Locate the cell with the specified text and output its [x, y] center coordinate. 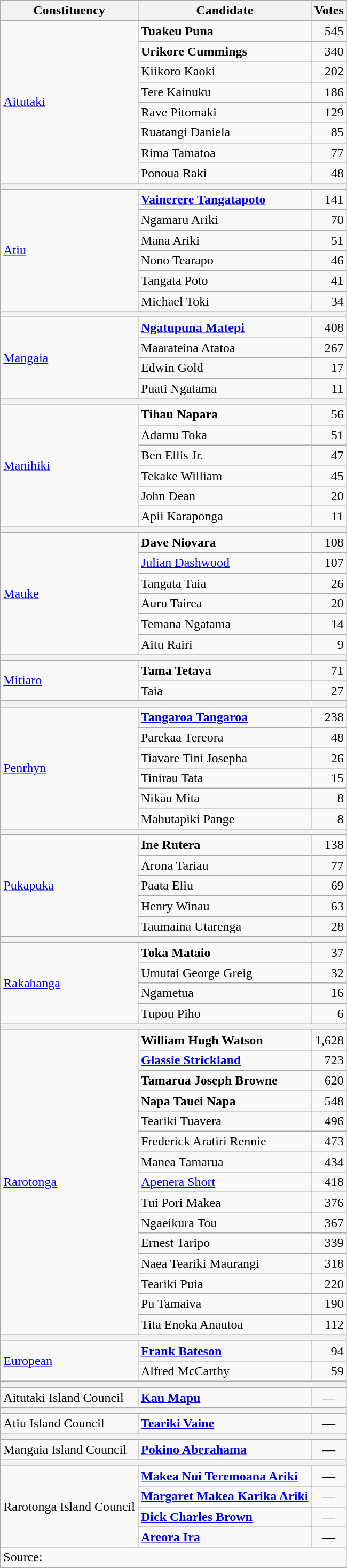
Mauke [69, 594]
545 [329, 31]
Dick Charles Brown [224, 1517]
Alfred McCarthy [224, 1371]
367 [329, 1223]
Source: [173, 1557]
Tupou Piho [224, 1013]
Pukapuka [69, 886]
Napa Tauei Napa [224, 1101]
190 [329, 1304]
69 [329, 886]
Mangaia Island Council [69, 1450]
94 [329, 1351]
723 [329, 1060]
Frank Bateson [224, 1351]
Ruatangi Daniela [224, 132]
15 [329, 778]
Taia [224, 691]
Aitu Rairi [224, 644]
Rave Pitomaki [224, 112]
Ine Rutera [224, 845]
Tere Kainuku [224, 92]
Candidate [224, 11]
Apenera Short [224, 1182]
1,628 [329, 1040]
32 [329, 973]
Temana Ngatama [224, 624]
107 [329, 563]
34 [329, 301]
59 [329, 1371]
William Hugh Watson [224, 1040]
Mangaia [69, 358]
339 [329, 1243]
Rima Tamatoa [224, 153]
41 [329, 281]
Dave Niovara [224, 543]
Tangata Poto [224, 281]
Vainerere Tangatapoto [224, 199]
Tiavare Tini Josepha [224, 758]
Arona Tariau [224, 865]
Apii Karaponga [224, 516]
Paata Eliu [224, 886]
Parekaa Tereora [224, 737]
Toka Mataio [224, 953]
Ngaeikura Tou [224, 1223]
548 [329, 1101]
Rarotonga Island Council [69, 1507]
Tuakeu Puna [224, 31]
14 [329, 624]
45 [329, 475]
Edwin Gold [224, 368]
Umutai George Greig [224, 973]
138 [329, 845]
318 [329, 1263]
Votes [329, 11]
85 [329, 132]
112 [329, 1324]
Kiikoro Kaoki [224, 72]
Tui Pori Makea [224, 1203]
Ponoua Raki [224, 173]
Rarotonga [69, 1182]
202 [329, 72]
434 [329, 1162]
Pokino Aberahama [224, 1450]
267 [329, 348]
Penrhyn [69, 768]
Urikore Cummings [224, 51]
Tekake William [224, 475]
376 [329, 1203]
220 [329, 1284]
Teariki Tuavera [224, 1121]
Atiu [69, 250]
Nono Tearapo [224, 261]
Margaret Makea Karika Ariki [224, 1496]
186 [329, 92]
John Dean [224, 496]
Atiu Island Council [69, 1424]
Puati Ngatama [224, 388]
Ernest Taripo [224, 1243]
418 [329, 1182]
Teariki Vaine [224, 1424]
Tihau Napara [224, 415]
Ben Ellis Jr. [224, 455]
238 [329, 717]
108 [329, 543]
9 [329, 644]
Manihiki [69, 465]
Maarateina Atatoa [224, 348]
71 [329, 670]
63 [329, 906]
408 [329, 327]
Mitiaro [69, 681]
70 [329, 220]
European [69, 1361]
473 [329, 1142]
Taumaina Utarenga [224, 926]
Julian Dashwood [224, 563]
Tangata Taia [224, 583]
46 [329, 261]
Nikau Mita [224, 798]
Tama Tetava [224, 670]
Pu Tamaiva [224, 1304]
Adamu Toka [224, 435]
27 [329, 691]
340 [329, 51]
Ngatupuna Matepi [224, 327]
129 [329, 112]
620 [329, 1080]
Auru Tairea [224, 604]
Glassie Strickland [224, 1060]
16 [329, 993]
28 [329, 926]
Tangaroa Tangaroa [224, 717]
Tita Enoka Anautoa [224, 1324]
Ngametua [224, 993]
496 [329, 1121]
Areora Ira [224, 1537]
Michael Toki [224, 301]
Tinirau Tata [224, 778]
Rakahanga [69, 983]
6 [329, 1013]
56 [329, 415]
Kau Mapu [224, 1397]
Frederick Aratiri Rennie [224, 1142]
Manea Tamarua [224, 1162]
Teariki Puia [224, 1284]
Tamarua Joseph Browne [224, 1080]
Naea Teariki Maurangi [224, 1263]
Aitutaki [69, 102]
Aitutaki Island Council [69, 1397]
Makea Nui Teremoana Ariki [224, 1476]
37 [329, 953]
47 [329, 455]
141 [329, 199]
Mahutapiki Pange [224, 819]
Henry Winau [224, 906]
Constituency [69, 11]
17 [329, 368]
Ngamaru Ariki [224, 220]
Mana Ariki [224, 240]
